Detect which cell encompasses the target text, then output its [X, Y] center coordinate. 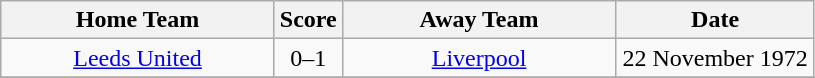
0–1 [308, 58]
22 November 1972 [716, 58]
Date [716, 20]
Liverpool [479, 58]
Away Team [479, 20]
Leeds United [138, 58]
Score [308, 20]
Home Team [138, 20]
